Scan for the cell matching the given text and deliver its (X, Y) coordinate at center. 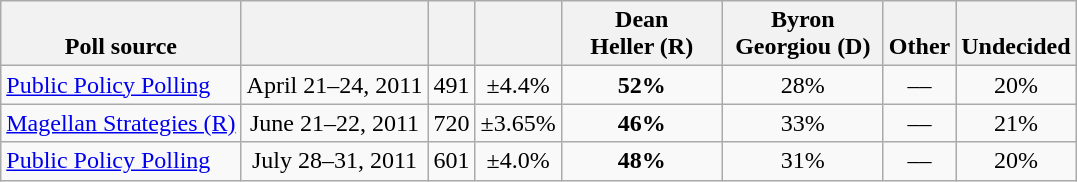
ByronGeorgiou (D) (802, 34)
48% (642, 161)
720 (452, 123)
52% (642, 85)
601 (452, 161)
21% (1016, 123)
28% (802, 85)
33% (802, 123)
Undecided (1016, 34)
April 21–24, 2011 (334, 85)
491 (452, 85)
Other (919, 34)
DeanHeller (R) (642, 34)
Poll source (121, 34)
July 28–31, 2011 (334, 161)
June 21–22, 2011 (334, 123)
±4.4% (518, 85)
31% (802, 161)
±4.0% (518, 161)
46% (642, 123)
Magellan Strategies (R) (121, 123)
±3.65% (518, 123)
